Find where the given text appears and provide that cell's center as (X, Y) coordinate. 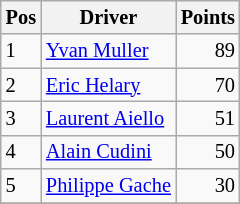
Laurent Aiello (108, 118)
30 (208, 186)
51 (208, 118)
2 (21, 85)
Eric Helary (108, 85)
1 (21, 51)
3 (21, 118)
Driver (108, 17)
5 (21, 186)
Philippe Gache (108, 186)
89 (208, 51)
70 (208, 85)
50 (208, 152)
Yvan Muller (108, 51)
Points (208, 17)
4 (21, 152)
Alain Cudini (108, 152)
Pos (21, 17)
